Scan for the cell matching the given text and deliver its [X, Y] coordinate at center. 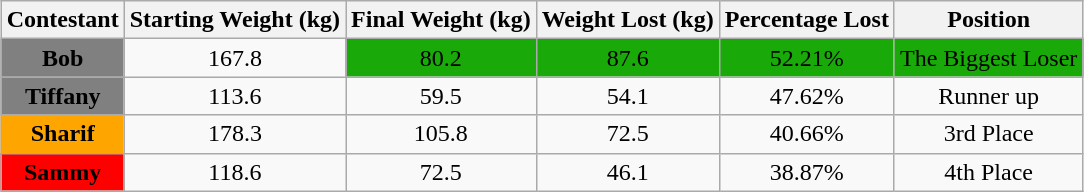
Final Weight (kg) [442, 20]
47.62% [806, 96]
113.6 [234, 96]
40.66% [806, 134]
118.6 [234, 172]
80.2 [442, 58]
105.8 [442, 134]
167.8 [234, 58]
Position [988, 20]
178.3 [234, 134]
3rd Place [988, 134]
The Biggest Loser [988, 58]
Bob [62, 58]
Starting Weight (kg) [234, 20]
38.87% [806, 172]
Runner up [988, 96]
59.5 [442, 96]
Sharif [62, 134]
87.6 [628, 58]
Tiffany [62, 96]
Sammy [62, 172]
52.21% [806, 58]
54.1 [628, 96]
Weight Lost (kg) [628, 20]
46.1 [628, 172]
4th Place [988, 172]
Contestant [62, 20]
Percentage Lost [806, 20]
